Return (x, y) of the center of cell containing provided text 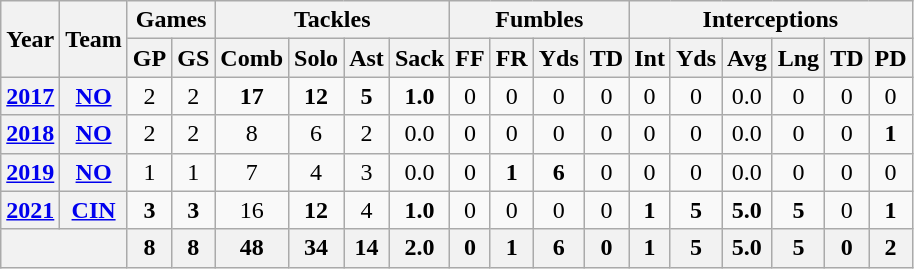
2019 (30, 172)
GP (149, 58)
2.0 (419, 248)
14 (367, 248)
Comb (252, 58)
2021 (30, 210)
Avg (748, 58)
Interceptions (770, 20)
Ast (367, 58)
Team (94, 39)
FR (512, 58)
Games (170, 20)
48 (252, 248)
GS (194, 58)
7 (252, 172)
Year (30, 39)
CIN (94, 210)
Int (650, 58)
FF (470, 58)
Tackles (332, 20)
17 (252, 96)
Lng (798, 58)
Solo (316, 58)
Sack (419, 58)
16 (252, 210)
PD (890, 58)
Fumbles (540, 20)
2017 (30, 96)
2018 (30, 134)
34 (316, 248)
